Return [X, Y] of the center of cell containing provided text 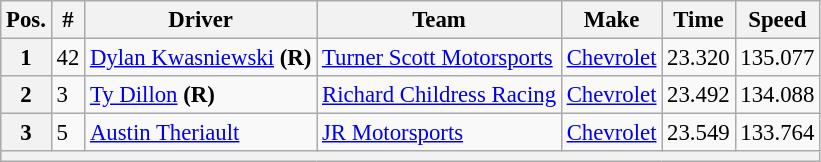
Turner Scott Motorsports [440, 58]
Speed [778, 20]
Driver [201, 20]
Richard Childress Racing [440, 95]
42 [68, 58]
Make [611, 20]
Dylan Kwasniewski (R) [201, 58]
133.764 [778, 133]
Austin Theriault [201, 133]
JR Motorsports [440, 133]
2 [26, 95]
Time [698, 20]
1 [26, 58]
Ty Dillon (R) [201, 95]
134.088 [778, 95]
23.320 [698, 58]
23.492 [698, 95]
135.077 [778, 58]
Pos. [26, 20]
5 [68, 133]
23.549 [698, 133]
# [68, 20]
Team [440, 20]
